From the cell containing the given text, extract its center point as (x, y) coordinate. 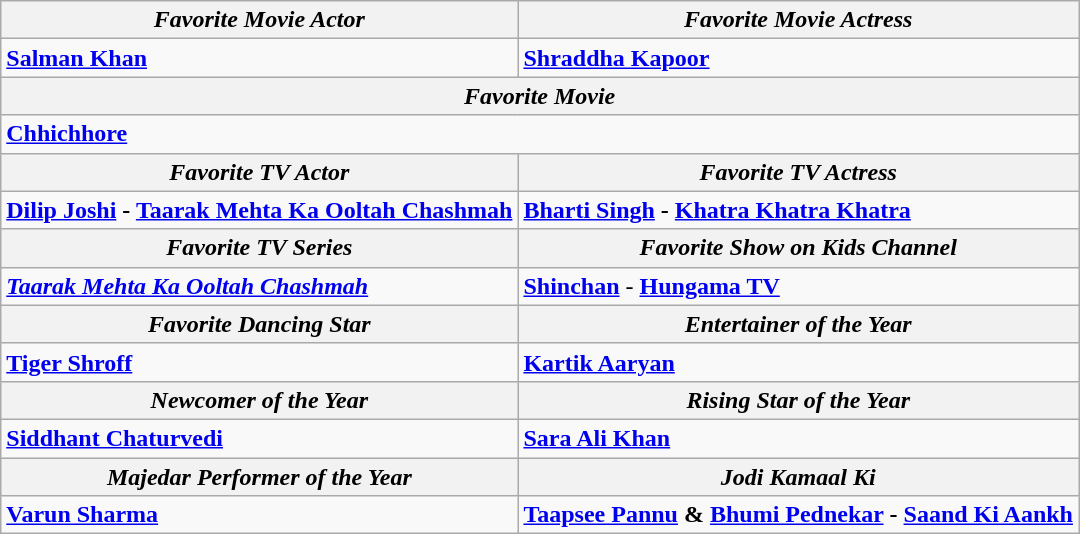
Shinchan - Hungama TV (798, 286)
Favorite TV Series (260, 248)
Taapsee Pannu & Bhumi Pednekar - Saand Ki Aankh (798, 515)
Favorite Movie (540, 96)
Entertainer of the Year (798, 324)
Majedar Performer of the Year (260, 477)
Kartik Aaryan (798, 362)
Shraddha Kapoor (798, 58)
Tiger Shroff (260, 362)
Dilip Joshi - Taarak Mehta Ka Ooltah Chashmah (260, 210)
Salman Khan (260, 58)
Taarak Mehta Ka Ooltah Chashmah (260, 286)
Jodi Kamaal Ki (798, 477)
Chhichhore (540, 134)
Favorite Dancing Star (260, 324)
Sara Ali Khan (798, 438)
Bharti Singh - Khatra Khatra Khatra (798, 210)
Favorite Show on Kids Channel (798, 248)
Newcomer of the Year (260, 400)
Favorite TV Actress (798, 172)
Siddhant Chaturvedi (260, 438)
Favorite TV Actor (260, 172)
Varun Sharma (260, 515)
Favorite Movie Actress (798, 20)
Favorite Movie Actor (260, 20)
Rising Star of the Year (798, 400)
